From the cell containing the given text, extract its center point as (x, y) coordinate. 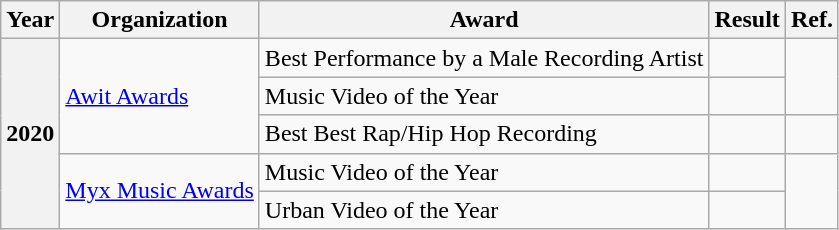
Urban Video of the Year (484, 210)
Awit Awards (160, 96)
Organization (160, 20)
Best Best Rap/Hip Hop Recording (484, 134)
Ref. (812, 20)
2020 (30, 134)
Best Performance by a Male Recording Artist (484, 58)
Award (484, 20)
Year (30, 20)
Result (747, 20)
Myx Music Awards (160, 191)
